Scan for the cell matching the given text and deliver its (x, y) coordinate at center. 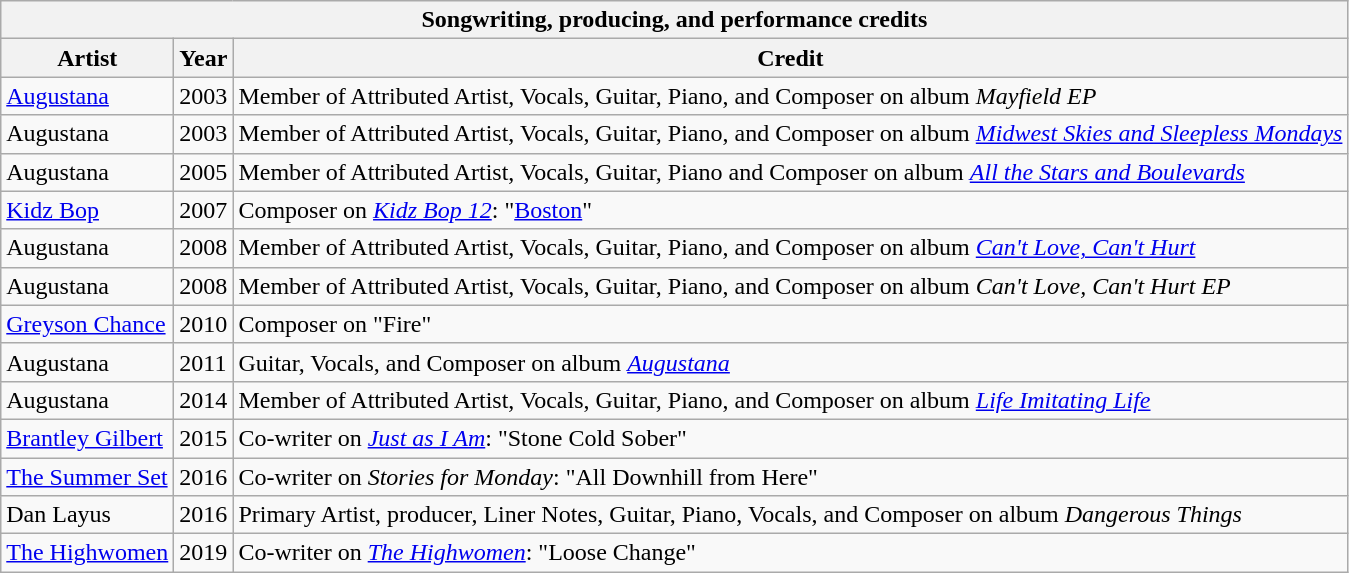
Member of Attributed Artist, Vocals, Guitar, Piano, and Composer on album Can't Love, Can't Hurt (790, 248)
Greyson Chance (88, 324)
Guitar, Vocals, and Composer on album Augustana (790, 362)
Credit (790, 58)
2015 (204, 438)
2007 (204, 210)
The Highwomen (88, 553)
Artist (88, 58)
Co-writer on The Highwomen: "Loose Change" (790, 553)
Dan Layus (88, 515)
Composer on Kidz Bop 12: "Boston" (790, 210)
2019 (204, 553)
Member of Attributed Artist, Vocals, Guitar, Piano and Composer on album All the Stars and Boulevards (790, 172)
Year (204, 58)
Member of Attributed Artist, Vocals, Guitar, Piano, and Composer on album Mayfield EP (790, 96)
Member of Attributed Artist, Vocals, Guitar, Piano, and Composer on album Life Imitating Life (790, 400)
Co-writer on Just as I Am: "Stone Cold Sober" (790, 438)
Member of Attributed Artist, Vocals, Guitar, Piano, and Composer on album Midwest Skies and Sleepless Mondays (790, 134)
Composer on "Fire" (790, 324)
Co-writer on Stories for Monday: "All Downhill from Here" (790, 477)
Kidz Bop (88, 210)
Brantley Gilbert (88, 438)
The Summer Set (88, 477)
2011 (204, 362)
2005 (204, 172)
2010 (204, 324)
2014 (204, 400)
Primary Artist, producer, Liner Notes, Guitar, Piano, Vocals, and Composer on album Dangerous Things (790, 515)
Member of Attributed Artist, Vocals, Guitar, Piano, and Composer on album Can't Love, Can't Hurt EP (790, 286)
Songwriting, producing, and performance credits (674, 20)
